Pinpoint the cell where the given text exists, returning its (X, Y) midpoint coordinate. 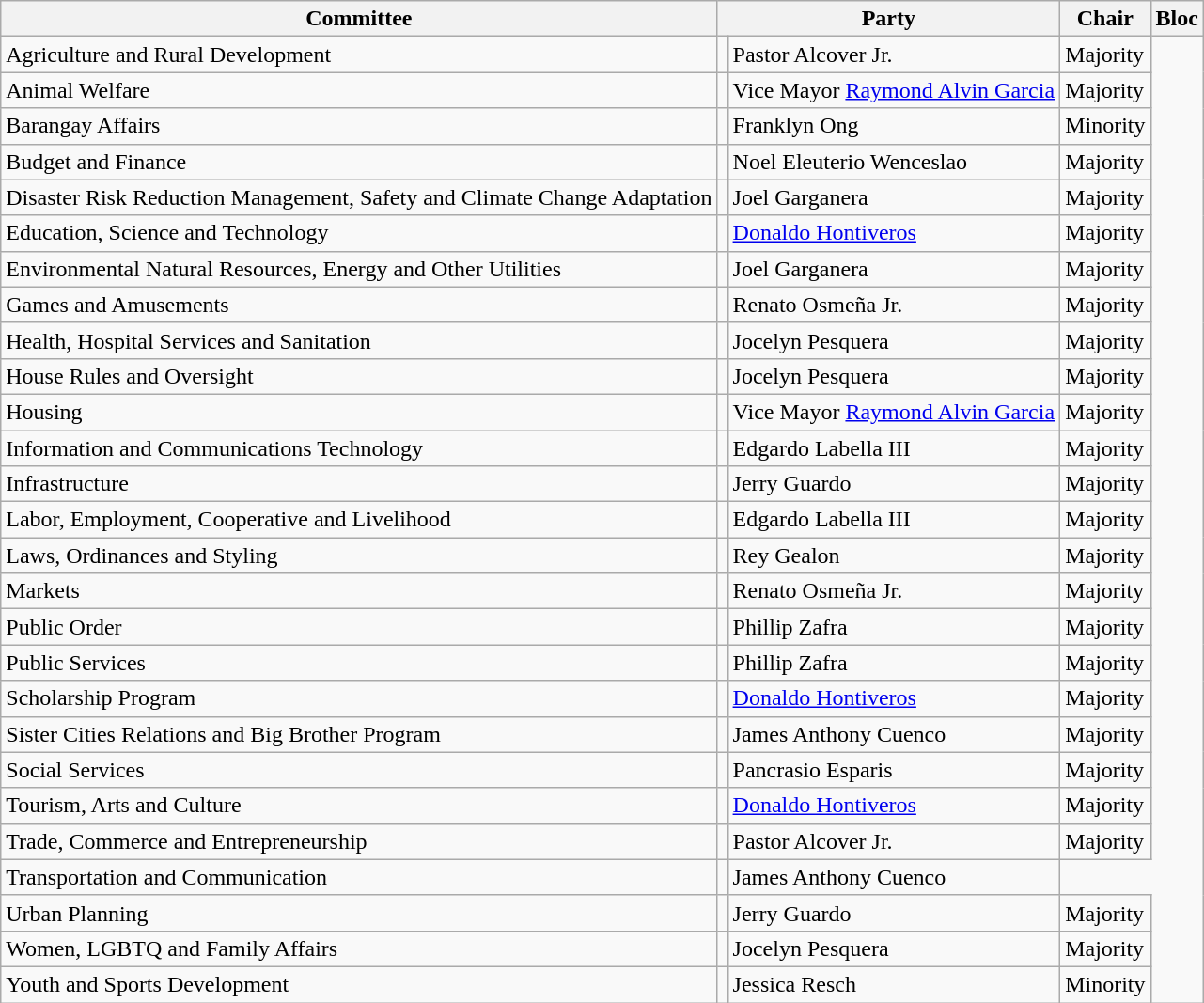
Health, Hospital Services and Sanitation (359, 340)
Information and Communications Technology (359, 448)
Disaster Risk Reduction Management, Safety and Climate Change Adaptation (359, 197)
Budget and Finance (359, 162)
Barangay Affairs (359, 126)
Women, LGBTQ and Family Affairs (359, 948)
Games and Amusements (359, 305)
Social Services (359, 770)
Committee (359, 19)
Tourism, Arts and Culture (359, 806)
Transportation and Communication (359, 877)
Markets (359, 591)
Housing (359, 412)
Trade, Commerce and Entrepreneurship (359, 841)
Public Order (359, 627)
Education, Science and Technology (359, 233)
Noel Eleuterio Wenceslao (894, 162)
Public Services (359, 663)
Animal Welfare (359, 90)
Scholarship Program (359, 698)
Youth and Sports Development (359, 984)
Laws, Ordinances and Styling (359, 556)
Pancrasio Esparis (894, 770)
Party (889, 19)
Franklyn Ong (894, 126)
Bloc (1177, 19)
House Rules and Oversight (359, 376)
Jessica Resch (894, 984)
Environmental Natural Resources, Energy and Other Utilities (359, 269)
Infrastructure (359, 484)
Rey Gealon (894, 556)
Sister Cities Relations and Big Brother Program (359, 734)
Labor, Employment, Cooperative and Livelihood (359, 520)
Urban Planning (359, 913)
Agriculture and Rural Development (359, 55)
Chair (1105, 19)
